Locate the cell with the specified text and output its (X, Y) center coordinate. 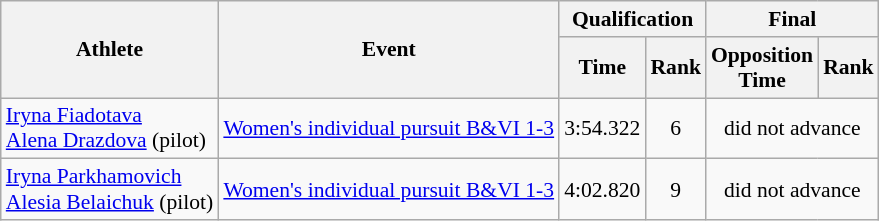
Athlete (110, 50)
4:02.820 (602, 190)
Qualification (632, 19)
9 (676, 190)
Time (602, 68)
6 (676, 128)
OppositionTime (762, 68)
Iryna Parkhamovich Alesia Belaichuk (pilot) (110, 190)
Final (792, 19)
3:54.322 (602, 128)
Iryna Fiadotava Alena Drazdova (pilot) (110, 128)
Event (388, 50)
